For the text-containing cell, return its midpoint in [X, Y] coordinate format. 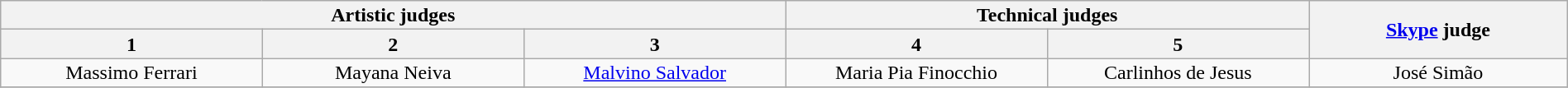
3 [654, 44]
5 [1178, 44]
2 [393, 44]
1 [131, 44]
Massimo Ferrari [131, 72]
Mayana Neiva [393, 72]
Skype judge [1439, 30]
4 [916, 44]
Maria Pia Finocchio [916, 72]
Carlinhos de Jesus [1178, 72]
Technical judges [1047, 15]
Malvino Salvador [654, 72]
Artistic judges [394, 15]
José Simão [1439, 72]
